Scan for the cell matching the given text and deliver its [X, Y] coordinate at center. 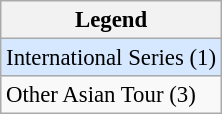
Legend [112, 20]
Other Asian Tour (3) [112, 95]
International Series (1) [112, 58]
